Detect which cell encompasses the target text, then output its (X, Y) center coordinate. 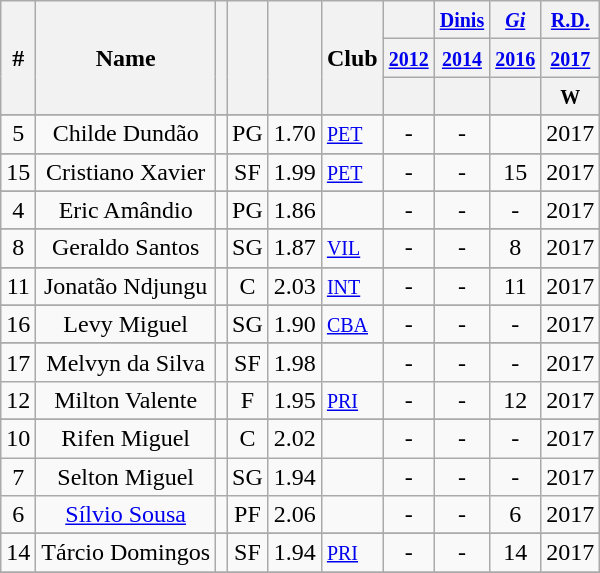
2014 (462, 58)
2.03 (294, 286)
2.02 (294, 438)
R.D. (570, 20)
1.70 (294, 134)
Rifen Miguel (126, 438)
1.90 (294, 324)
Jonatão Ndjungu (126, 286)
1.87 (294, 248)
Club (352, 58)
16 (18, 324)
Gi (516, 20)
Levy Miguel (126, 324)
5 (18, 134)
Tárcio Domingos (126, 553)
# (18, 58)
W (570, 96)
2012 (408, 58)
INT (352, 286)
CBA (352, 324)
Selton Miguel (126, 477)
Melvyn da Silva (126, 362)
F (248, 400)
Name (126, 58)
17 (18, 362)
2.06 (294, 515)
10 (18, 438)
Childe Dundão (126, 134)
VIL (352, 248)
Milton Valente (126, 400)
PF (248, 515)
1.95 (294, 400)
4 (18, 210)
Cristiano Xavier (126, 172)
2016 (516, 58)
Eric Amândio (126, 210)
1.98 (294, 362)
Sílvio Sousa (126, 515)
1.86 (294, 210)
Geraldo Santos (126, 248)
Dinis (462, 20)
1.99 (294, 172)
7 (18, 477)
